Locate the cell with the specified text and output its (x, y) center coordinate. 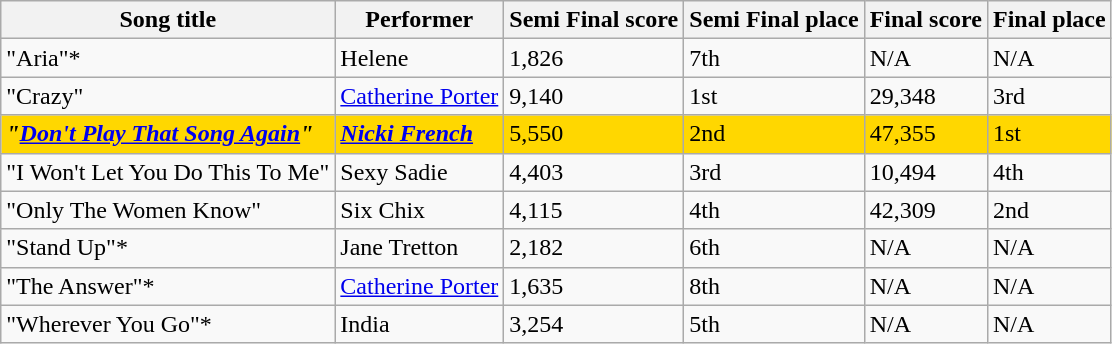
29,348 (926, 96)
4,403 (594, 172)
1,826 (594, 58)
8th (774, 286)
4,115 (594, 210)
9,140 (594, 96)
India (420, 324)
"Don't Play That Song Again" (168, 134)
"The Answer"* (168, 286)
1,635 (594, 286)
5,550 (594, 134)
10,494 (926, 172)
"Aria"* (168, 58)
Six Chix (420, 210)
Jane Tretton (420, 248)
"Crazy" (168, 96)
Final place (1049, 20)
"Wherever You Go"* (168, 324)
Song title (168, 20)
Nicki French (420, 134)
Helene (420, 58)
Sexy Sadie (420, 172)
5th (774, 324)
Semi Final score (594, 20)
Semi Final place (774, 20)
2,182 (594, 248)
42,309 (926, 210)
Performer (420, 20)
47,355 (926, 134)
"I Won't Let You Do This To Me" (168, 172)
"Only The Women Know" (168, 210)
3,254 (594, 324)
7th (774, 58)
Final score (926, 20)
"Stand Up"* (168, 248)
6th (774, 248)
